Identify which cell holds the provided text, then report its [x, y] central coordinate. 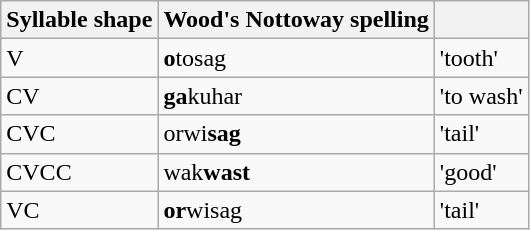
otosag [296, 58]
Wood's Nottoway spelling [296, 20]
gakuhar [296, 96]
VC [80, 210]
'to wash' [481, 96]
CV [80, 96]
CVC [80, 134]
CVCC [80, 172]
'good' [481, 172]
V [80, 58]
'tooth' [481, 58]
Syllable shape [80, 20]
wakwast [296, 172]
